Find where the given text appears and provide that cell's center as [x, y] coordinate. 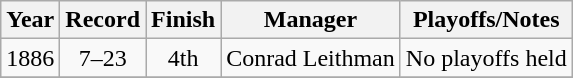
Finish [184, 20]
1886 [30, 58]
Record [103, 20]
Conrad Leithman [311, 58]
7–23 [103, 58]
Manager [311, 20]
4th [184, 58]
Playoffs/Notes [486, 20]
Year [30, 20]
No playoffs held [486, 58]
